Capture the cell that displays the provided text and extract its (X, Y) central coordinate. 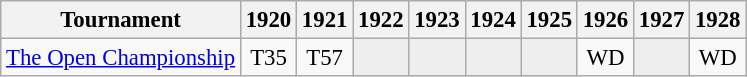
The Open Championship (121, 58)
Tournament (121, 20)
1927 (661, 20)
1928 (718, 20)
1923 (437, 20)
T57 (325, 58)
1920 (268, 20)
1925 (549, 20)
T35 (268, 58)
1921 (325, 20)
1922 (381, 20)
1924 (493, 20)
1926 (605, 20)
